Find where the given text appears and provide that cell's center as [X, Y] coordinate. 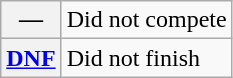
Did not finish [146, 58]
— [31, 20]
DNF [31, 58]
Did not compete [146, 20]
